Return [x, y] of the center of cell containing provided text 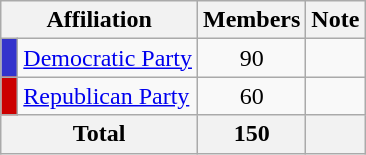
150 [251, 134]
Total [100, 134]
Note [336, 20]
60 [251, 96]
Affiliation [100, 20]
Members [251, 20]
Democratic Party [108, 58]
Republican Party [108, 96]
90 [251, 58]
